Identify which cell holds the provided text, then report its [x, y] central coordinate. 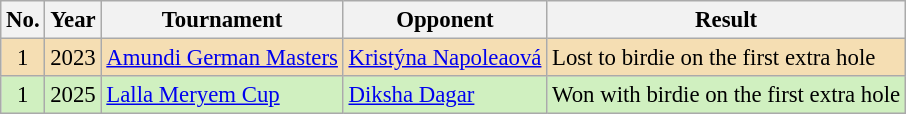
Year [73, 20]
Tournament [222, 20]
Kristýna Napoleaová [445, 58]
Opponent [445, 20]
Lalla Meryem Cup [222, 95]
Lost to birdie on the first extra hole [726, 58]
Diksha Dagar [445, 95]
2023 [73, 58]
No. [23, 20]
Won with birdie on the first extra hole [726, 95]
2025 [73, 95]
Amundi German Masters [222, 58]
Result [726, 20]
